Provide the [X, Y] coordinate of the cell's center where the given text is located.  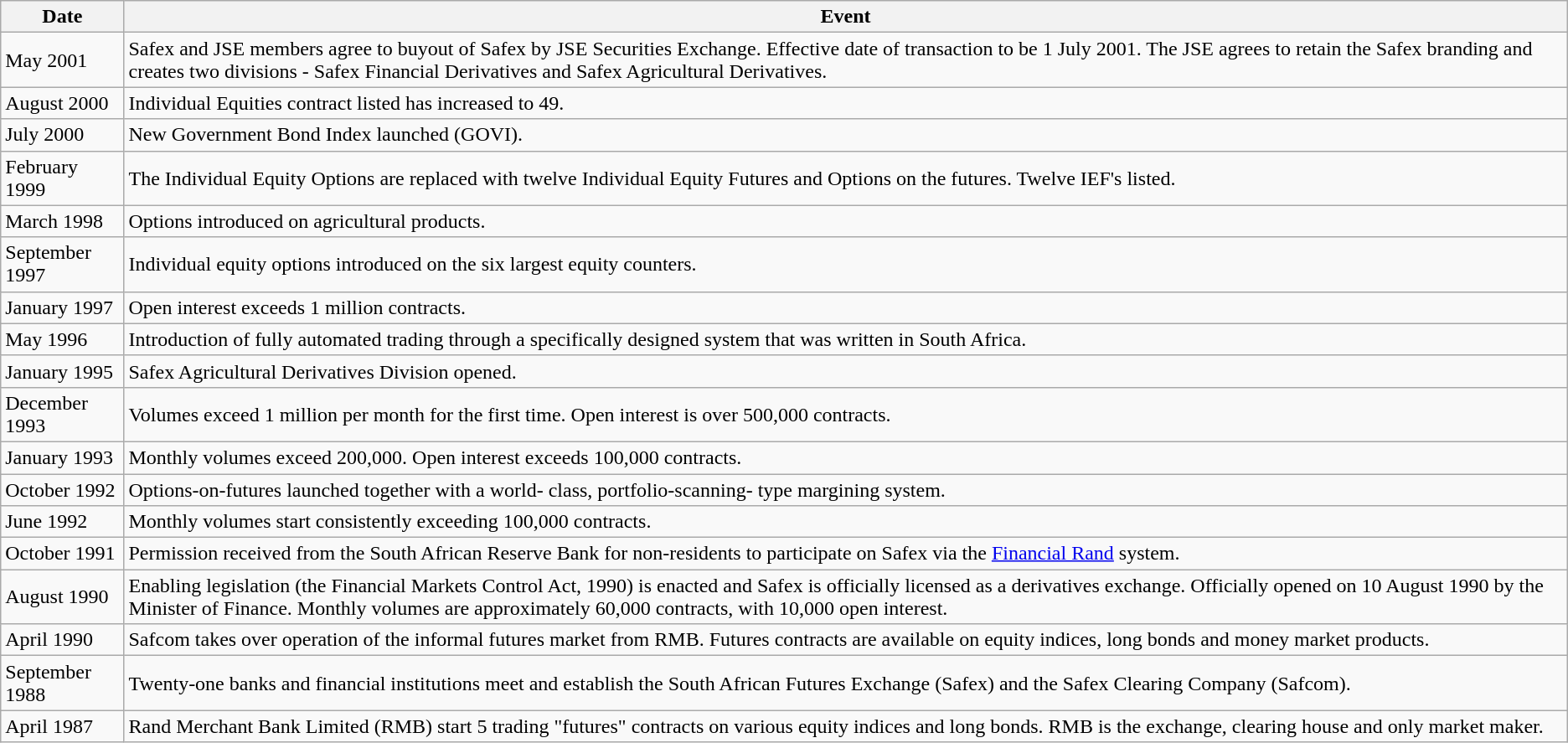
The Individual Equity Options are replaced with twelve Individual Equity Futures and Options on the futures. Twelve IEF's listed. [846, 178]
Introduction of fully automated trading through a specifically designed system that was written in South Africa. [846, 339]
May 1996 [62, 339]
January 1997 [62, 307]
October 1992 [62, 490]
Volumes exceed 1 million per month for the first time. Open interest is over 500,000 contracts. [846, 414]
May 2001 [62, 60]
Monthly volumes start consistently exceeding 100,000 contracts. [846, 522]
Date [62, 17]
December 1993 [62, 414]
October 1991 [62, 554]
Permission received from the South African Reserve Bank for non-residents to participate on Safex via the Financial Rand system. [846, 554]
Twenty-one banks and financial institutions meet and establish the South African Futures Exchange (Safex) and the Safex Clearing Company (Safcom). [846, 684]
September 1988 [62, 684]
January 1993 [62, 457]
April 1990 [62, 640]
July 2000 [62, 135]
New Government Bond Index launched (GOVI). [846, 135]
August 1990 [62, 596]
Open interest exceeds 1 million contracts. [846, 307]
February 1999 [62, 178]
January 1995 [62, 371]
April 1987 [62, 726]
Options introduced on agricultural products. [846, 221]
June 1992 [62, 522]
Safex Agricultural Derivatives Division opened. [846, 371]
Options-on-futures launched together with a world- class, portfolio-scanning- type margining system. [846, 490]
Individual equity options introduced on the six largest equity counters. [846, 265]
Individual Equities contract listed has increased to 49. [846, 103]
Monthly volumes exceed 200,000. Open interest exceeds 100,000 contracts. [846, 457]
Event [846, 17]
August 2000 [62, 103]
September 1997 [62, 265]
March 1998 [62, 221]
